Scan for the cell matching the given text and deliver its (x, y) coordinate at center. 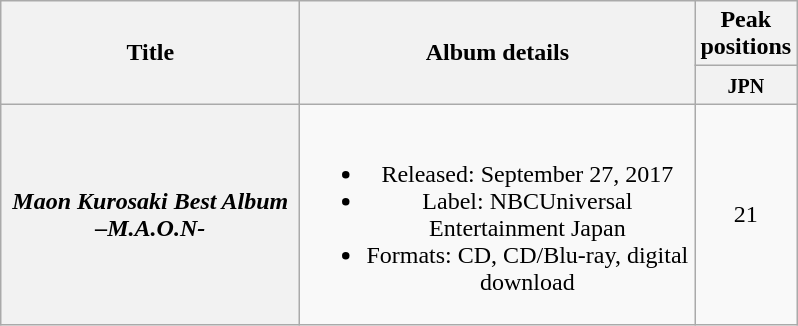
Maon Kurosaki Best Album –M.A.O.N- (150, 214)
Title (150, 52)
21 (746, 214)
Released: September 27, 2017 Label: NBCUniversal Entertainment JapanFormats: CD, CD/Blu-ray, digital download (498, 214)
JPN (746, 85)
Peak positions (746, 34)
Album details (498, 52)
